Determine the [X, Y] coordinate at the center of the cell enclosing the given text.  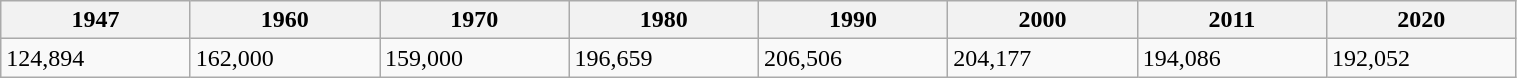
192,052 [1422, 58]
194,086 [1232, 58]
1970 [474, 20]
1960 [284, 20]
1990 [852, 20]
159,000 [474, 58]
162,000 [284, 58]
196,659 [664, 58]
204,177 [1042, 58]
1980 [664, 20]
124,894 [96, 58]
2020 [1422, 20]
2011 [1232, 20]
2000 [1042, 20]
206,506 [852, 58]
1947 [96, 20]
